Determine the (X, Y) coordinate at the center of the cell enclosing the given text.  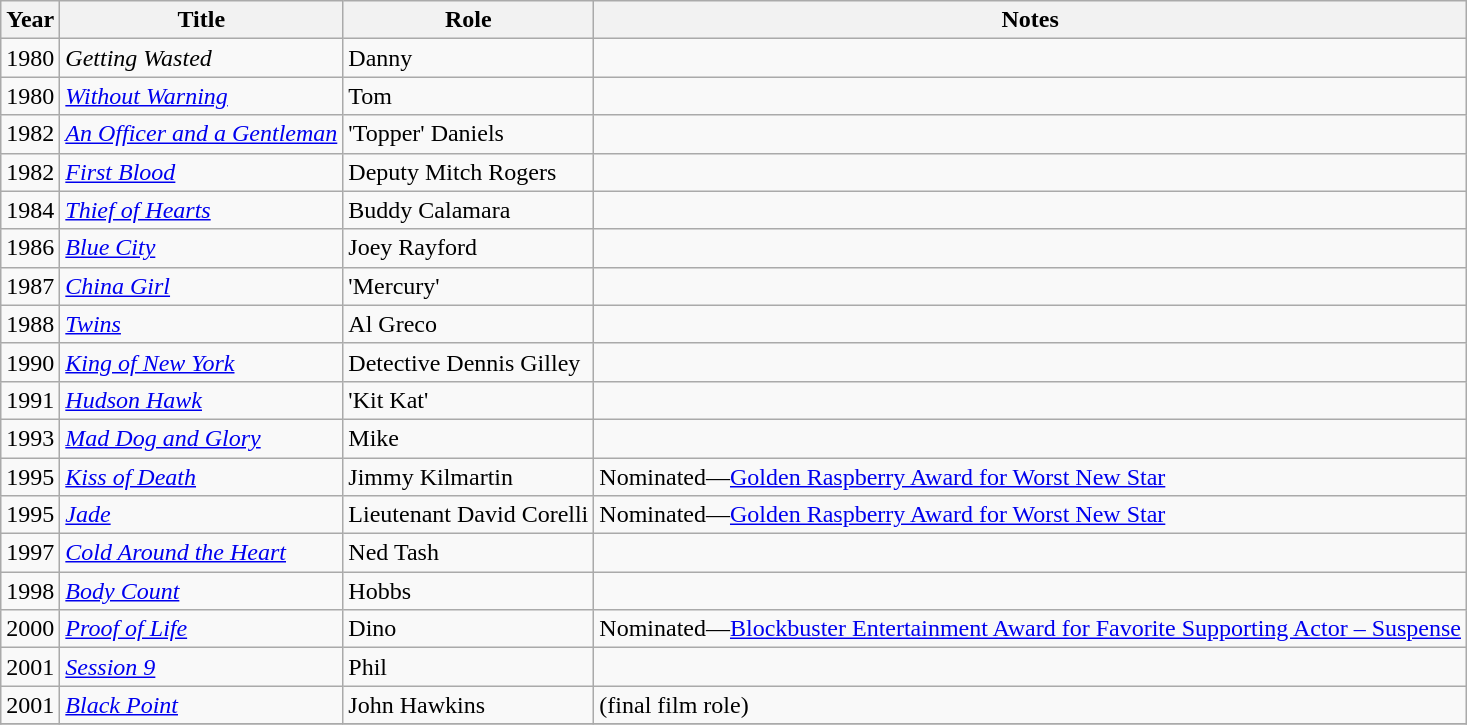
Black Point (202, 705)
Mike (468, 438)
1984 (30, 210)
Hudson Hawk (202, 400)
Danny (468, 58)
'Topper' Daniels (468, 134)
Notes (1030, 20)
1991 (30, 400)
Blue City (202, 248)
Phil (468, 667)
1986 (30, 248)
John Hawkins (468, 705)
1998 (30, 591)
Ned Tash (468, 553)
Role (468, 20)
Year (30, 20)
Body Count (202, 591)
Tom (468, 96)
King of New York (202, 362)
Deputy Mitch Rogers (468, 172)
First Blood (202, 172)
1987 (30, 286)
Jimmy Kilmartin (468, 477)
Mad Dog and Glory (202, 438)
1993 (30, 438)
1997 (30, 553)
An Officer and a Gentleman (202, 134)
Session 9 (202, 667)
Twins (202, 324)
Proof of Life (202, 629)
Dino (468, 629)
Kiss of Death (202, 477)
Joey Rayford (468, 248)
Lieutenant David Corelli (468, 515)
Without Warning (202, 96)
Nominated—Blockbuster Entertainment Award for Favorite Supporting Actor – Suspense (1030, 629)
Al Greco (468, 324)
Jade (202, 515)
(final film role) (1030, 705)
2000 (30, 629)
Hobbs (468, 591)
China Girl (202, 286)
Thief of Hearts (202, 210)
1990 (30, 362)
'Mercury' (468, 286)
Buddy Calamara (468, 210)
'Kit Kat' (468, 400)
1988 (30, 324)
Getting Wasted (202, 58)
Title (202, 20)
Cold Around the Heart (202, 553)
Detective Dennis Gilley (468, 362)
